Identify which cell holds the provided text, then report its (x, y) central coordinate. 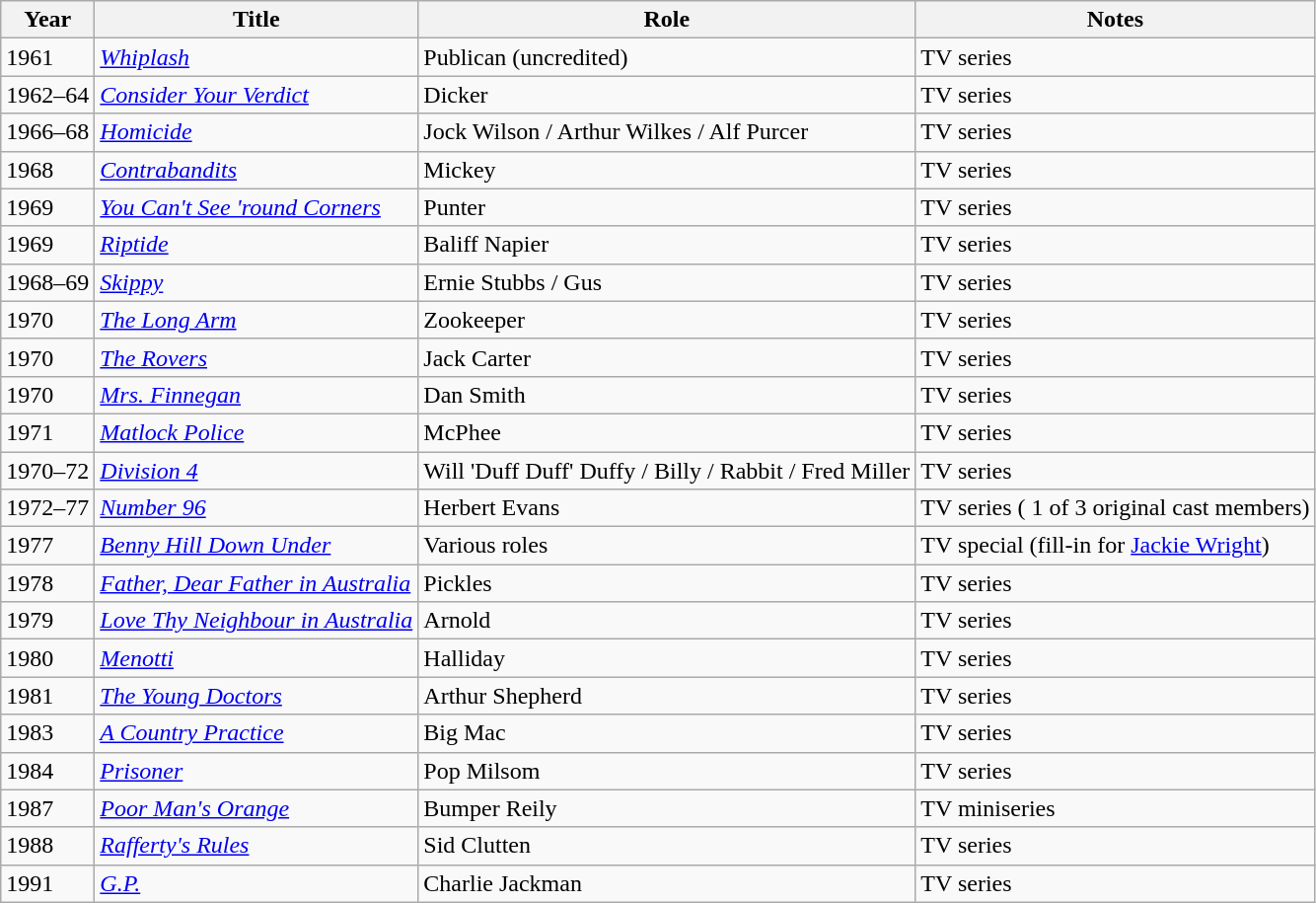
Consider Your Verdict (256, 95)
Division 4 (256, 471)
Bumper Reily (667, 808)
Punter (667, 207)
The Rovers (256, 357)
Poor Man's Orange (256, 808)
1962–64 (47, 95)
Rafferty's Rules (256, 846)
Will 'Duff Duff' Duffy / Billy / Rabbit / Fred Miller (667, 471)
The Long Arm (256, 320)
Jack Carter (667, 357)
Pop Milsom (667, 771)
Notes (1115, 20)
Role (667, 20)
1983 (47, 733)
Menotti (256, 658)
Skippy (256, 282)
1984 (47, 771)
Prisoner (256, 771)
1979 (47, 621)
Riptide (256, 245)
Publican (uncredited) (667, 57)
The Young Doctors (256, 696)
Dan Smith (667, 395)
Big Mac (667, 733)
1968 (47, 170)
1980 (47, 658)
A Country Practice (256, 733)
Various roles (667, 546)
You Can't See 'round Corners (256, 207)
Year (47, 20)
1991 (47, 883)
1971 (47, 432)
McPhee (667, 432)
Arnold (667, 621)
1977 (47, 546)
TV special (fill-in for Jackie Wright) (1115, 546)
Sid Clutten (667, 846)
Father, Dear Father in Australia (256, 583)
1972–77 (47, 508)
Whiplash (256, 57)
Arthur Shepherd (667, 696)
1961 (47, 57)
Jock Wilson / Arthur Wilkes / Alf Purcer (667, 132)
Love Thy Neighbour in Australia (256, 621)
Ernie Stubbs / Gus (667, 282)
Contrabandits (256, 170)
Homicide (256, 132)
Mickey (667, 170)
TV miniseries (1115, 808)
1987 (47, 808)
G.P. (256, 883)
Matlock Police (256, 432)
Number 96 (256, 508)
Charlie Jackman (667, 883)
1981 (47, 696)
Herbert Evans (667, 508)
Pickles (667, 583)
1966–68 (47, 132)
1978 (47, 583)
1988 (47, 846)
TV series ( 1 of 3 original cast members) (1115, 508)
Title (256, 20)
Zookeeper (667, 320)
Mrs. Finnegan (256, 395)
Halliday (667, 658)
Dicker (667, 95)
Benny Hill Down Under (256, 546)
1968–69 (47, 282)
Baliff Napier (667, 245)
1970–72 (47, 471)
